Locate the cell with the specified text and output its (X, Y) center coordinate. 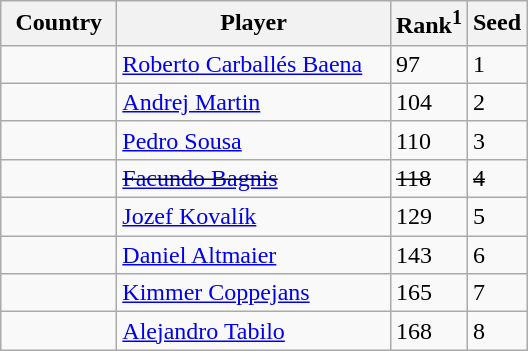
97 (428, 64)
Daniel Altmaier (254, 255)
Seed (496, 24)
Facundo Bagnis (254, 178)
Andrej Martin (254, 102)
165 (428, 293)
Player (254, 24)
Roberto Carballés Baena (254, 64)
Jozef Kovalík (254, 217)
Alejandro Tabilo (254, 331)
5 (496, 217)
1 (496, 64)
4 (496, 178)
7 (496, 293)
6 (496, 255)
129 (428, 217)
168 (428, 331)
Rank1 (428, 24)
2 (496, 102)
Kimmer Coppejans (254, 293)
118 (428, 178)
Country (59, 24)
104 (428, 102)
8 (496, 331)
143 (428, 255)
Pedro Sousa (254, 140)
110 (428, 140)
3 (496, 140)
